Search for the cell housing the specified text and yield its [X, Y] center coordinate. 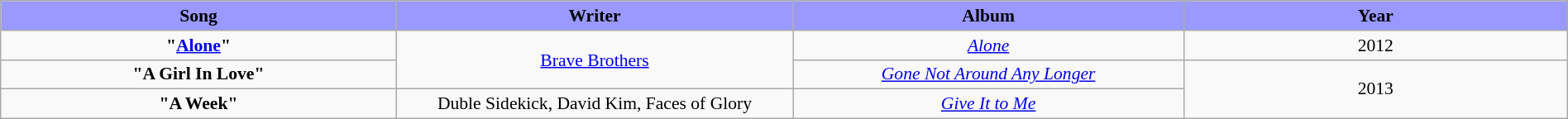
2012 [1375, 45]
2013 [1375, 89]
Song [198, 16]
"Alone" [198, 45]
Alone [989, 45]
Album [989, 16]
Writer [595, 16]
Gone Not Around Any Longer [989, 74]
Year [1375, 16]
Brave Brothers [595, 59]
"A Week" [198, 104]
"A Girl In Love" [198, 74]
Give It to Me [989, 104]
Duble Sidekick, David Kim, Faces of Glory [595, 104]
